Detect which cell encompasses the target text, then output its [x, y] center coordinate. 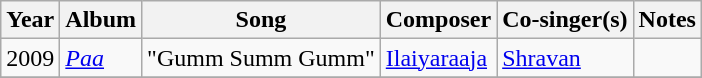
Year [30, 20]
Co-singer(s) [565, 20]
Shravan [565, 58]
Composer [438, 20]
Notes [667, 20]
Paa [101, 58]
2009 [30, 58]
Song [262, 20]
Ilaiyaraaja [438, 58]
Album [101, 20]
"Gumm Summ Gumm" [262, 58]
